From the cell containing the given text, extract its center point as (x, y) coordinate. 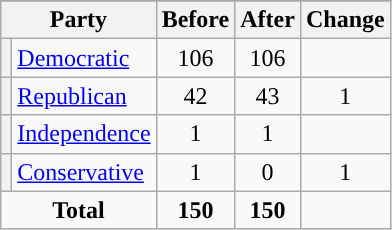
After (268, 20)
Before (196, 20)
Party (78, 20)
Republican (84, 96)
Democratic (84, 58)
Conservative (84, 172)
Change (345, 20)
42 (196, 96)
Total (78, 210)
0 (268, 172)
43 (268, 96)
Independence (84, 134)
